Return the [X, Y] coordinate for the center point of the cell that contains the specified text.  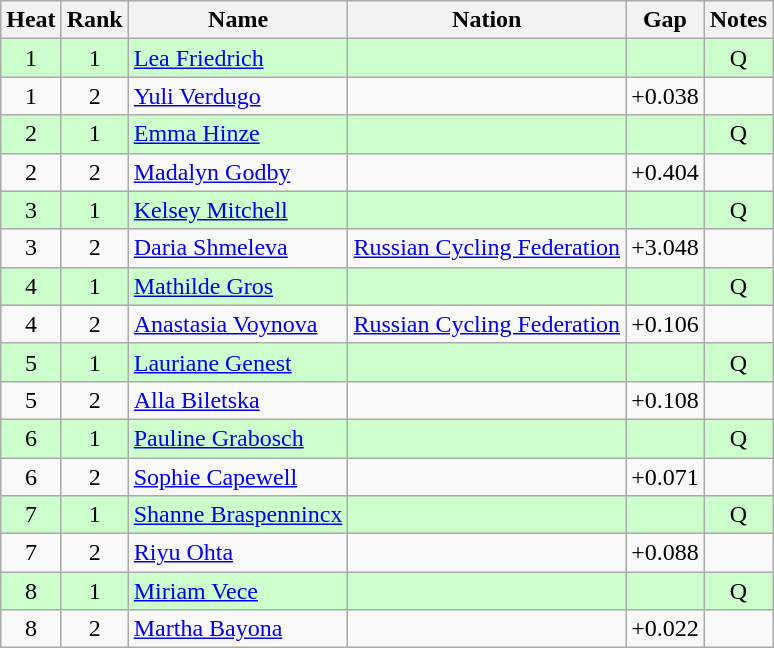
Daria Shmeleva [238, 248]
+0.106 [666, 324]
Emma Hinze [238, 134]
Riyu Ohta [238, 553]
Heat [31, 20]
Notes [738, 20]
+0.404 [666, 172]
+0.038 [666, 96]
Anastasia Voynova [238, 324]
Miriam Vece [238, 591]
+0.088 [666, 553]
Martha Bayona [238, 629]
Gap [666, 20]
Shanne Braspennincx [238, 515]
Yuli Verdugo [238, 96]
Mathilde Gros [238, 286]
+0.108 [666, 400]
Lauriane Genest [238, 362]
+0.071 [666, 477]
Nation [487, 20]
Lea Friedrich [238, 58]
Pauline Grabosch [238, 438]
+3.048 [666, 248]
Sophie Capewell [238, 477]
Rank [94, 20]
Madalyn Godby [238, 172]
+0.022 [666, 629]
Alla Biletska [238, 400]
Name [238, 20]
Kelsey Mitchell [238, 210]
